Detect which cell encompasses the target text, then output its (X, Y) center coordinate. 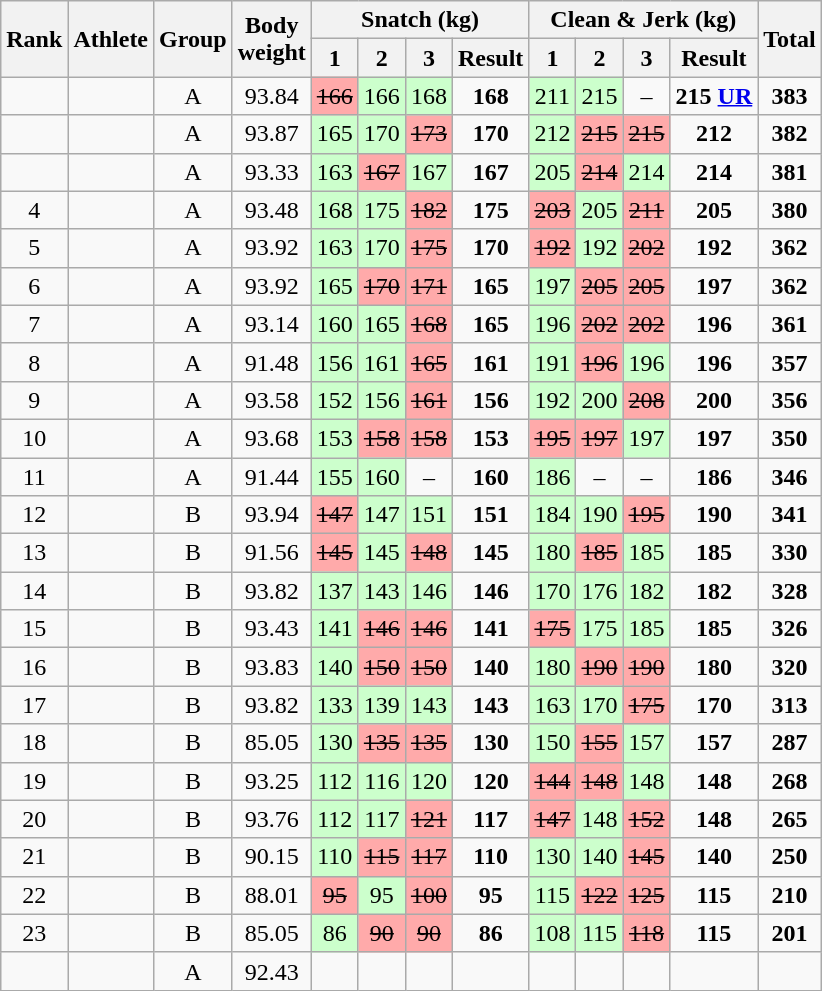
Rank (34, 39)
173 (428, 134)
6 (34, 286)
118 (646, 933)
382 (790, 134)
381 (790, 172)
4 (34, 210)
93.25 (272, 781)
93.14 (272, 324)
133 (334, 705)
93.48 (272, 210)
91.56 (272, 553)
108 (552, 933)
Clean & Jerk (kg) (644, 20)
116 (382, 781)
8 (34, 362)
100 (428, 895)
22 (34, 895)
91.44 (272, 477)
20 (34, 819)
Snatch (kg) (420, 20)
17 (34, 705)
250 (790, 857)
16 (34, 667)
203 (552, 210)
92.43 (272, 971)
125 (646, 895)
14 (34, 591)
380 (790, 210)
139 (382, 705)
383 (790, 96)
10 (34, 438)
357 (790, 362)
93.83 (272, 667)
93.58 (272, 400)
320 (790, 667)
11 (34, 477)
9 (34, 400)
Total (790, 39)
328 (790, 591)
15 (34, 629)
313 (790, 705)
350 (790, 438)
176 (600, 591)
215 UR (714, 96)
93.33 (272, 172)
191 (552, 362)
Bodyweight (272, 39)
361 (790, 324)
346 (790, 477)
18 (34, 743)
287 (790, 743)
93.84 (272, 96)
93.94 (272, 515)
93.43 (272, 629)
Athlete (111, 39)
137 (334, 591)
171 (428, 286)
91.48 (272, 362)
356 (790, 400)
326 (790, 629)
88.01 (272, 895)
90.15 (272, 857)
93.87 (272, 134)
93.76 (272, 819)
Group (194, 39)
201 (790, 933)
5 (34, 248)
341 (790, 515)
144 (552, 781)
21 (34, 857)
93.68 (272, 438)
330 (790, 553)
19 (34, 781)
210 (790, 895)
13 (34, 553)
208 (646, 400)
265 (790, 819)
268 (790, 781)
184 (552, 515)
7 (34, 324)
121 (428, 819)
23 (34, 933)
12 (34, 515)
122 (600, 895)
